Search for the cell housing the specified text and yield its [x, y] center coordinate. 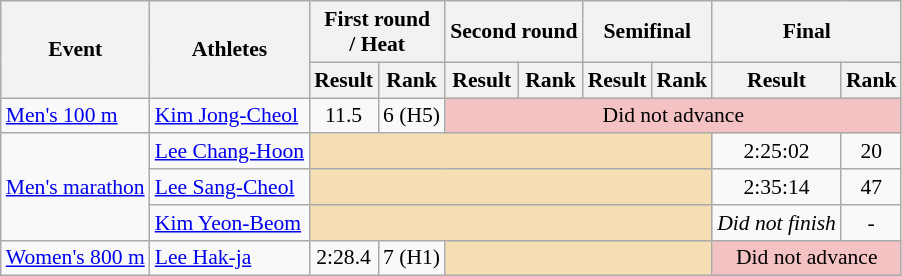
20 [872, 152]
47 [872, 187]
2:25:02 [776, 152]
Semifinal [648, 32]
Athletes [230, 50]
Event [76, 50]
Men's 100 m [76, 116]
- [872, 223]
2:35:14 [776, 187]
7 (H1) [412, 258]
Lee Hak-ja [230, 258]
Kim Jong-Cheol [230, 116]
First round/ Heat [377, 32]
2:28.4 [344, 258]
Lee Chang-Hoon [230, 152]
Lee Sang-Cheol [230, 187]
Men's marathon [76, 188]
6 (H5) [412, 116]
Kim Yeon-Beom [230, 223]
Second round [514, 32]
Women's 800 m [76, 258]
11.5 [344, 116]
Did not finish [776, 223]
Final [806, 32]
